Determine the [X, Y] coordinate at the center of the cell enclosing the given text.  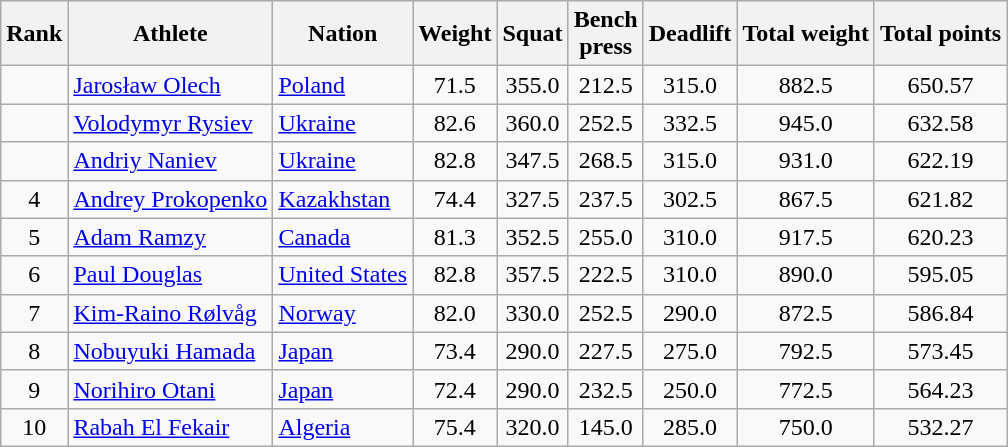
Adam Ramzy [170, 237]
327.5 [532, 199]
Kim-Raino Rølvåg [170, 313]
72.4 [455, 389]
Algeria [343, 427]
Total weight [806, 34]
320.0 [532, 427]
73.4 [455, 351]
10 [34, 427]
Rabah El Fekair [170, 427]
9 [34, 389]
82.0 [455, 313]
75.4 [455, 427]
275.0 [690, 351]
621.82 [940, 199]
Deadlift [690, 34]
Athlete [170, 34]
227.5 [606, 351]
8 [34, 351]
872.5 [806, 313]
7 [34, 313]
332.5 [690, 123]
United States [343, 275]
285.0 [690, 427]
Canada [343, 237]
792.5 [806, 351]
82.6 [455, 123]
81.3 [455, 237]
357.5 [532, 275]
360.0 [532, 123]
255.0 [606, 237]
268.5 [606, 161]
6 [34, 275]
586.84 [940, 313]
347.5 [532, 161]
212.5 [606, 85]
222.5 [606, 275]
620.23 [940, 237]
302.5 [690, 199]
Poland [343, 85]
750.0 [806, 427]
Squat [532, 34]
Norway [343, 313]
4 [34, 199]
Weight [455, 34]
945.0 [806, 123]
71.5 [455, 85]
Andrey Prokopenko [170, 199]
595.05 [940, 275]
352.5 [532, 237]
622.19 [940, 161]
632.58 [940, 123]
Jarosław Olech [170, 85]
250.0 [690, 389]
Total points [940, 34]
917.5 [806, 237]
Rank [34, 34]
772.5 [806, 389]
867.5 [806, 199]
890.0 [806, 275]
237.5 [606, 199]
573.45 [940, 351]
Benchpress [606, 34]
Nobuyuki Hamada [170, 351]
Volodymyr Rysiev [170, 123]
532.27 [940, 427]
74.4 [455, 199]
232.5 [606, 389]
Andriy Naniev [170, 161]
145.0 [606, 427]
564.23 [940, 389]
Paul Douglas [170, 275]
Norihiro Otani [170, 389]
330.0 [532, 313]
Nation [343, 34]
5 [34, 237]
931.0 [806, 161]
355.0 [532, 85]
Kazakhstan [343, 199]
882.5 [806, 85]
650.57 [940, 85]
